Scan for the cell matching the given text and deliver its [X, Y] coordinate at center. 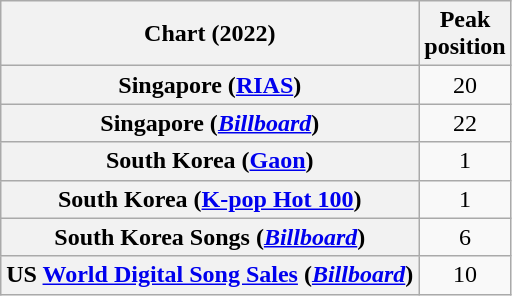
6 [465, 237]
Chart (2022) [210, 34]
10 [465, 275]
20 [465, 85]
Singapore (Billboard) [210, 123]
US World Digital Song Sales (Billboard) [210, 275]
South Korea Songs (Billboard) [210, 237]
Peakposition [465, 34]
South Korea (Gaon) [210, 161]
Singapore (RIAS) [210, 85]
22 [465, 123]
South Korea (K-pop Hot 100) [210, 199]
